Identify which cell holds the provided text, then report its (X, Y) central coordinate. 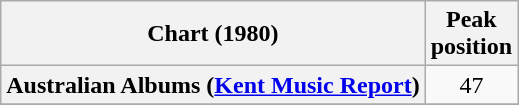
Peakposition (471, 34)
47 (471, 85)
Chart (1980) (213, 34)
Australian Albums (Kent Music Report) (213, 85)
